Scan for the cell matching the given text and deliver its [X, Y] coordinate at center. 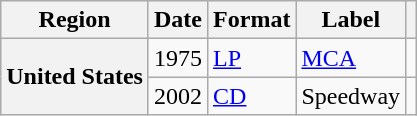
LP [252, 58]
Speedway [351, 96]
1975 [178, 58]
2002 [178, 96]
Format [252, 20]
Label [351, 20]
Region [75, 20]
MCA [351, 58]
Date [178, 20]
CD [252, 96]
United States [75, 77]
